For the text-containing cell, return its midpoint in [X, Y] coordinate format. 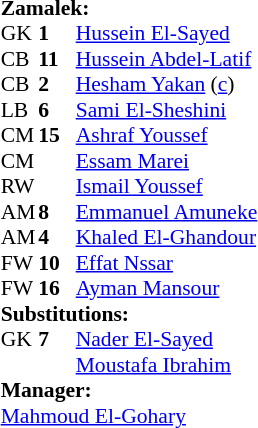
Hussein El-Sayed [167, 33]
2 [57, 85]
Nader El-Sayed [167, 339]
Ismail Youssef [167, 187]
Essam Marei [167, 161]
Ayman Mansour [167, 289]
11 [57, 59]
1 [57, 33]
Manager: [130, 391]
4 [57, 237]
LB [20, 110]
7 [57, 339]
RW [20, 187]
16 [57, 289]
Emmanuel Amuneke [167, 212]
Ashraf Youssef [167, 135]
Khaled El-Ghandour [167, 237]
8 [57, 212]
Hesham Yakan (c) [167, 85]
Substitutions: [130, 314]
15 [57, 135]
Effat Nssar [167, 263]
Hussein Abdel-Latif [167, 59]
6 [57, 110]
Sami El-Sheshini [167, 110]
10 [57, 263]
Moustafa Ibrahim [167, 365]
